Locate the cell with the specified text and output its [X, Y] center coordinate. 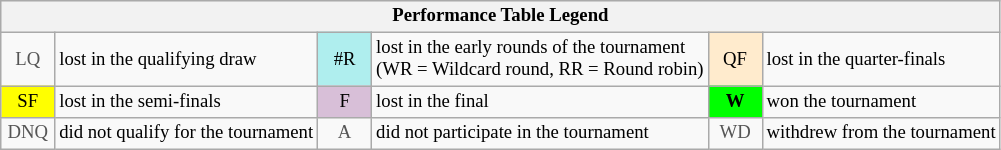
did not participate in the tournament [540, 134]
lost in the early rounds of the tournament(WR = Wildcard round, RR = Round robin) [540, 60]
Performance Table Legend [500, 16]
withdrew from the tournament [881, 134]
DNQ [28, 134]
F [345, 102]
#R [345, 60]
did not qualify for the tournament [186, 134]
lost in the final [540, 102]
lost in the qualifying draw [186, 60]
LQ [28, 60]
W [735, 102]
lost in the semi-finals [186, 102]
SF [28, 102]
lost in the quarter-finals [881, 60]
QF [735, 60]
WD [735, 134]
won the tournament [881, 102]
A [345, 134]
